Determine the [X, Y] coordinate at the center of the cell enclosing the given text.  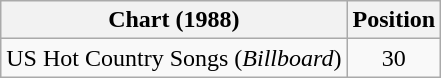
30 [394, 58]
Chart (1988) [174, 20]
Position [394, 20]
US Hot Country Songs (Billboard) [174, 58]
